Provide the [X, Y] coordinate of the cell's center where the given text is located.  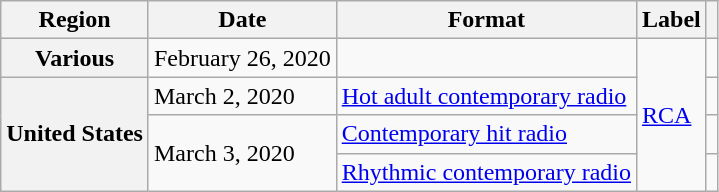
Region [75, 20]
Rhythmic contemporary radio [486, 172]
Contemporary hit radio [486, 134]
Hot adult contemporary radio [486, 96]
Various [75, 58]
February 26, 2020 [242, 58]
Format [486, 20]
March 2, 2020 [242, 96]
March 3, 2020 [242, 153]
RCA [672, 115]
Date [242, 20]
United States [75, 134]
Label [672, 20]
